Locate the cell with the specified text and output its (X, Y) center coordinate. 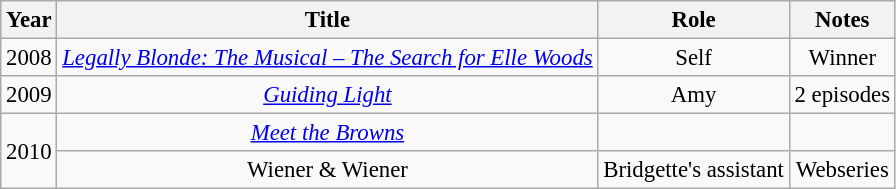
2 episodes (842, 95)
Legally Blonde: The Musical – The Search for Elle Woods (328, 58)
Guiding Light (328, 95)
Title (328, 20)
2009 (29, 95)
Bridgette's assistant (694, 170)
Amy (694, 95)
Year (29, 20)
2010 (29, 152)
Notes (842, 20)
Wiener & Wiener (328, 170)
Self (694, 58)
Webseries (842, 170)
Winner (842, 58)
Meet the Browns (328, 133)
2008 (29, 58)
Role (694, 20)
